Find where the given text appears and provide that cell's center as [x, y] coordinate. 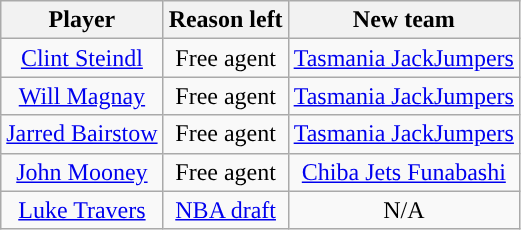
Clint Steindl [82, 58]
Player [82, 20]
New team [404, 20]
Luke Travers [82, 210]
Jarred Bairstow [82, 134]
Reason left [226, 20]
NBA draft [226, 210]
Chiba Jets Funabashi [404, 172]
N/A [404, 210]
Will Magnay [82, 96]
John Mooney [82, 172]
